Identify which cell holds the provided text, then report its (x, y) central coordinate. 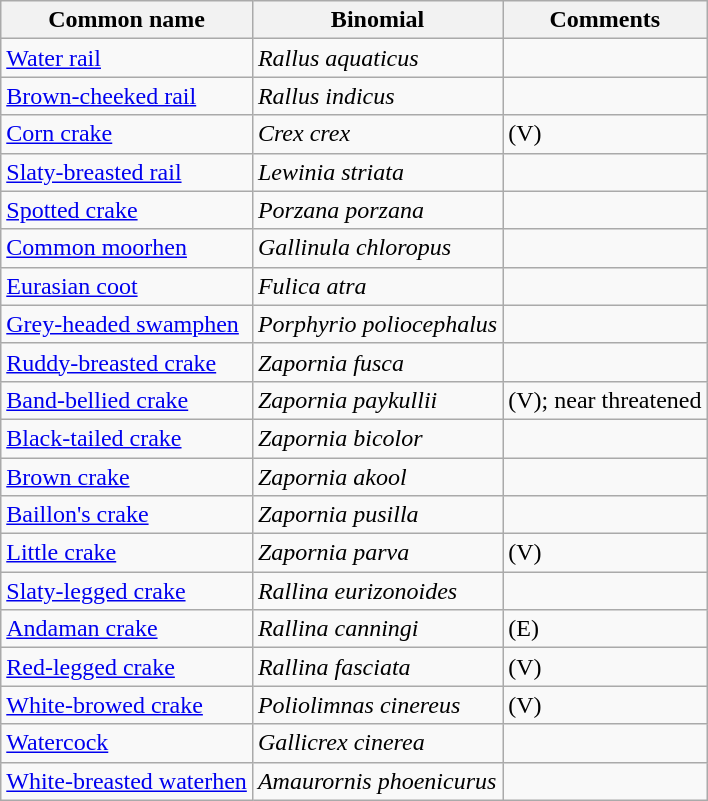
Little crake (127, 553)
Rallina canningi (377, 629)
Watercock (127, 743)
Crex crex (377, 134)
Rallina fasciata (377, 667)
Zapornia fusca (377, 362)
Gallinula chloropus (377, 248)
Gallicrex cinerea (377, 743)
Zapornia pusilla (377, 515)
Slaty-legged crake (127, 591)
White-breasted waterhen (127, 781)
White-browed crake (127, 705)
(V); near threatened (605, 400)
Andaman crake (127, 629)
Zapornia akool (377, 477)
Porphyrio poliocephalus (377, 324)
Rallina eurizonoides (377, 591)
Poliolimnas cinereus (377, 705)
Fulica atra (377, 286)
Binomial (377, 20)
Zapornia parva (377, 553)
Slaty-breasted rail (127, 172)
Red-legged crake (127, 667)
(E) (605, 629)
Brown-cheeked rail (127, 96)
Water rail (127, 58)
Spotted crake (127, 210)
Common moorhen (127, 248)
Comments (605, 20)
Brown crake (127, 477)
Amaurornis phoenicurus (377, 781)
Rallus aquaticus (377, 58)
Baillon's crake (127, 515)
Eurasian coot (127, 286)
Porzana porzana (377, 210)
Rallus indicus (377, 96)
Lewinia striata (377, 172)
Grey-headed swamphen (127, 324)
Ruddy-breasted crake (127, 362)
Zapornia paykullii (377, 400)
Common name (127, 20)
Black-tailed crake (127, 438)
Band-bellied crake (127, 400)
Corn crake (127, 134)
Zapornia bicolor (377, 438)
